Detect which cell encompasses the target text, then output its [X, Y] center coordinate. 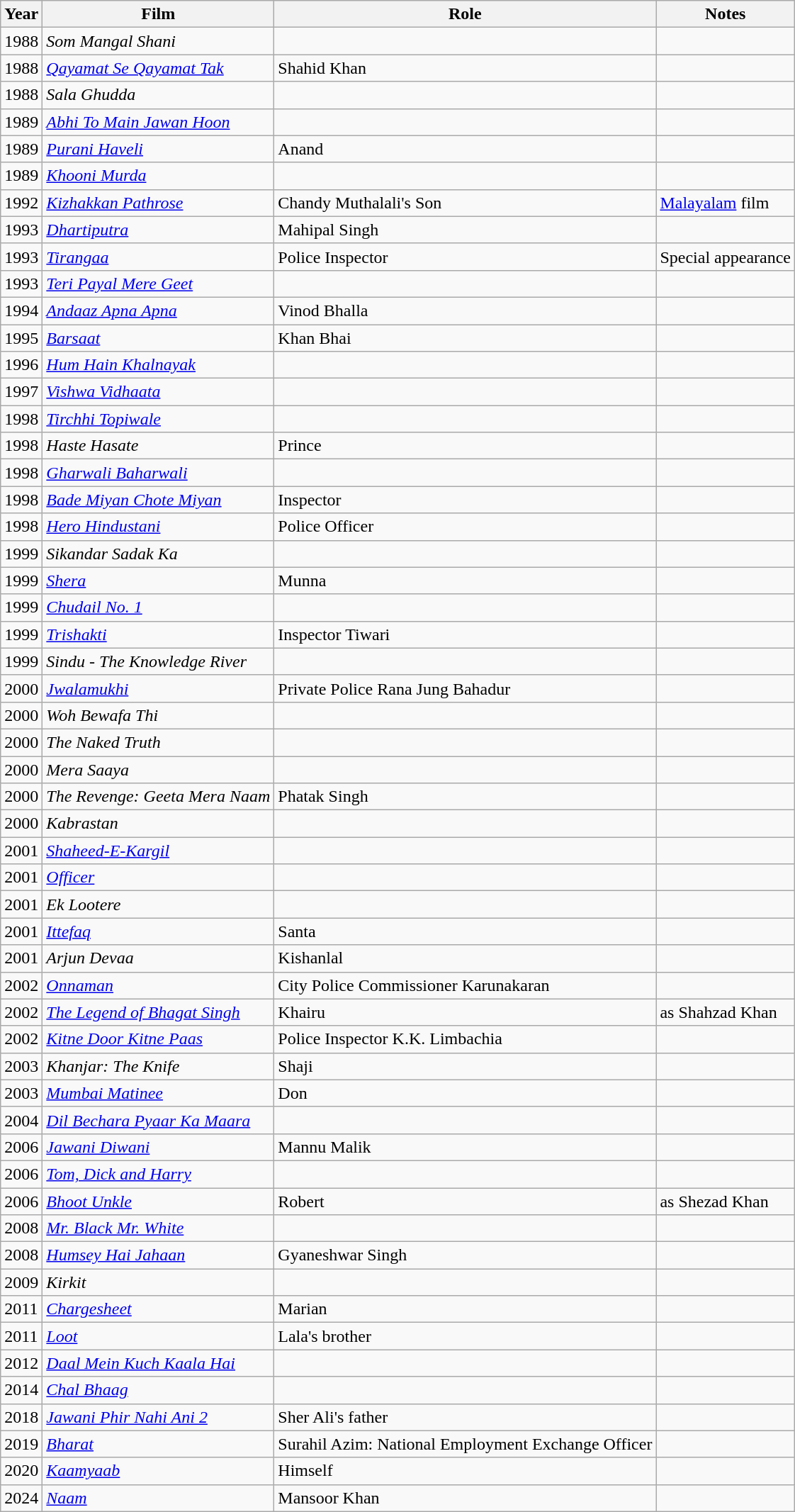
2012 [21, 1363]
Chargesheet [159, 1309]
Tom, Dick and Harry [159, 1174]
2020 [21, 1471]
2018 [21, 1417]
Police Inspector [465, 257]
Special appearance [726, 257]
Malayalam film [726, 203]
Ittefaq [159, 931]
Chandy Muthalali's Son [465, 203]
Year [21, 14]
2009 [21, 1282]
Bhoot Unkle [159, 1202]
Arjun Devaa [159, 958]
Role [465, 14]
Kishanlal [465, 958]
Humsey Hai Jahaan [159, 1255]
Marian [465, 1309]
Santa [465, 931]
City Police Commissioner Karunakaran [465, 985]
Loot [159, 1336]
Qayamat Se Qayamat Tak [159, 68]
Officer [159, 878]
2004 [21, 1120]
Khairu [465, 1012]
Sikandar Sadak Ka [159, 554]
Purani Haveli [159, 149]
1992 [21, 203]
Jawani Phir Nahi Ani 2 [159, 1417]
Sala Ghudda [159, 95]
Chal Bhaag [159, 1390]
Woh Bewafa Thi [159, 715]
Don [465, 1093]
Lala's brother [465, 1336]
Khooni Murda [159, 176]
Mannu Malik [465, 1147]
Kaamyaab [159, 1471]
Tirchhi Topiwale [159, 419]
Mansoor Khan [465, 1498]
Andaaz Apna Apna [159, 310]
Hum Hain Khalnayak [159, 365]
Vinod Bhalla [465, 310]
Khanjar: The Knife [159, 1066]
Daal Mein Kuch Kaala Hai [159, 1363]
Inspector [465, 500]
Film [159, 14]
Ek Lootere [159, 905]
Hero Hindustani [159, 527]
2024 [21, 1498]
Munna [465, 581]
Mera Saaya [159, 769]
1997 [21, 392]
Prince [465, 446]
Teri Payal Mere Geet [159, 284]
Khan Bhai [465, 338]
Mr. Black Mr. White [159, 1228]
2019 [21, 1444]
Bade Miyan Chote Miyan [159, 500]
Kabrastan [159, 824]
Himself [465, 1471]
Gyaneshwar Singh [465, 1255]
Vishwa Vidhaata [159, 392]
Mumbai Matinee [159, 1093]
1996 [21, 365]
Inspector Tiwari [465, 634]
The Revenge: Geeta Mera Naam [159, 797]
The Naked Truth [159, 742]
as Shahzad Khan [726, 1012]
Police Officer [465, 527]
Shaji [465, 1066]
Sher Ali's father [465, 1417]
Surahil Azim: National Employment Exchange Officer [465, 1444]
1994 [21, 310]
Onnaman [159, 985]
Sindu - The Knowledge River [159, 661]
Phatak Singh [465, 797]
Dhartiputra [159, 230]
Kitne Door Kitne Paas [159, 1039]
Kizhakkan Pathrose [159, 203]
Trishakti [159, 634]
Private Police Rana Jung Bahadur [465, 688]
Tirangaa [159, 257]
Mahipal Singh [465, 230]
Som Mangal Shani [159, 41]
2014 [21, 1390]
Dil Bechara Pyaar Ka Maara [159, 1120]
Chudail No. 1 [159, 607]
as Shezad Khan [726, 1202]
Anand [465, 149]
Notes [726, 14]
Shahid Khan [465, 68]
Shera [159, 581]
Shaheed-E-Kargil [159, 851]
Abhi To Main Jawan Hoon [159, 122]
Robert [465, 1202]
Police Inspector K.K. Limbachia [465, 1039]
Jawani Diwani [159, 1147]
Gharwali Baharwali [159, 473]
The Legend of Bhagat Singh [159, 1012]
Naam [159, 1498]
Bharat [159, 1444]
Haste Hasate [159, 446]
Jwalamukhi [159, 688]
Kirkit [159, 1282]
1995 [21, 338]
Barsaat [159, 338]
